Extract the [x, y] coordinate from the center of the cell holding the provided text.  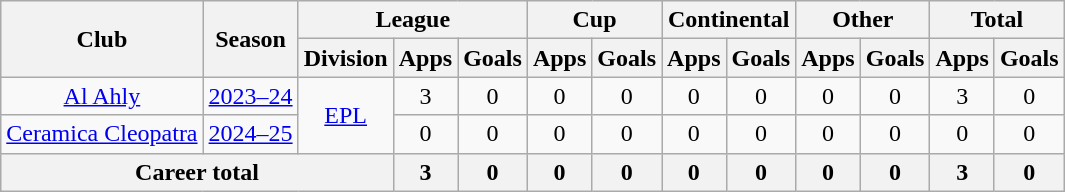
2023–24 [250, 96]
Continental [729, 20]
EPL [346, 115]
Division [346, 58]
Club [102, 39]
League [412, 20]
Total [997, 20]
Ceramica Cleopatra [102, 134]
Career total [197, 172]
2024–25 [250, 134]
Other [863, 20]
Al Ahly [102, 96]
Season [250, 39]
Cup [594, 20]
